Return the (x, y) coordinate for the center point of the cell that contains the specified text.  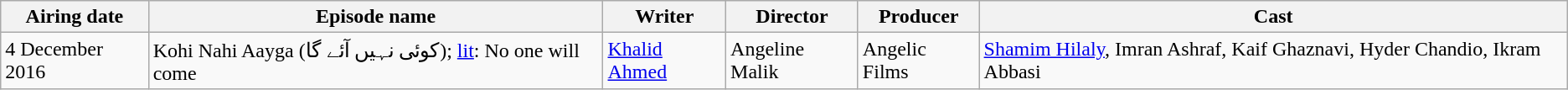
Shamim Hilaly, Imran Ashraf, Kaif Ghaznavi, Hyder Chandio, Ikram Abbasi (1273, 61)
Khalid Ahmed (665, 61)
4 December 2016 (75, 61)
Episode name (375, 17)
Writer (665, 17)
Kohi Nahi Aayga (کوئی نہیں آئے گا); lit: No one will come (375, 61)
Angelic Films (918, 61)
Director (792, 17)
Angeline Malik (792, 61)
Airing date (75, 17)
Cast (1273, 17)
Producer (918, 17)
